Return [x, y] of the center of cell containing provided text 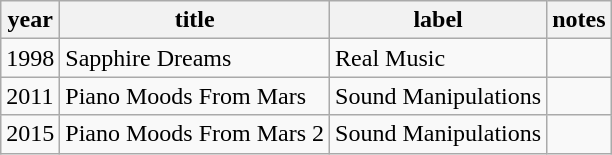
Piano Moods From Mars [195, 96]
2015 [30, 134]
2011 [30, 96]
Sapphire Dreams [195, 58]
year [30, 20]
Piano Moods From Mars 2 [195, 134]
label [438, 20]
notes [579, 20]
1998 [30, 58]
title [195, 20]
Real Music [438, 58]
